Locate the cell with the specified text and output its [x, y] center coordinate. 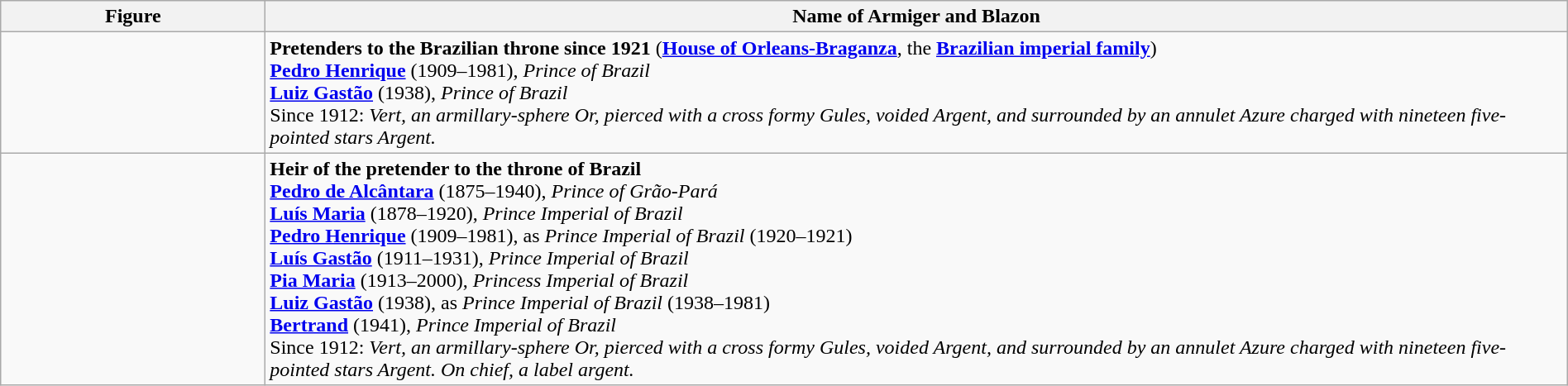
Figure [133, 17]
Name of Armiger and Blazon [916, 17]
